Search for the cell housing the specified text and yield its (X, Y) center coordinate. 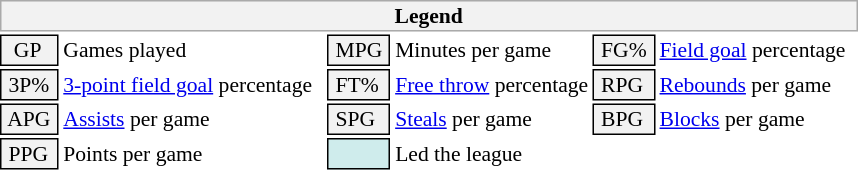
GP (30, 50)
Minutes per game (492, 50)
MPG (359, 50)
Assists per game (193, 120)
SPG (359, 120)
Rebounds per game (758, 85)
RPG (624, 85)
FT% (359, 85)
Led the league (492, 154)
Free throw percentage (492, 85)
Games played (193, 50)
FG% (624, 50)
Field goal percentage (758, 50)
PPG (30, 154)
APG (30, 120)
3P% (30, 85)
Points per game (193, 154)
3-point field goal percentage (193, 85)
BPG (624, 120)
Steals per game (492, 120)
Blocks per game (758, 120)
Legend (428, 16)
